Capture the cell that displays the provided text and extract its [x, y] central coordinate. 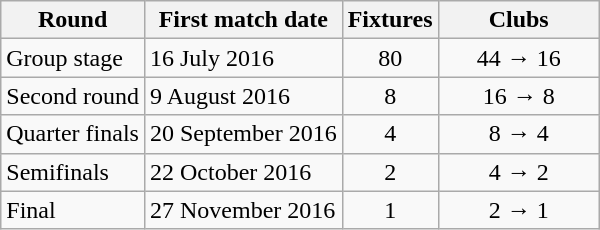
Group stage [73, 58]
80 [390, 58]
2 → 1 [518, 210]
Final [73, 210]
16 July 2016 [243, 58]
44 → 16 [518, 58]
First match date [243, 20]
27 November 2016 [243, 210]
Semifinals [73, 172]
2 [390, 172]
1 [390, 210]
Clubs [518, 20]
8 → 4 [518, 134]
20 September 2016 [243, 134]
4 → 2 [518, 172]
Second round [73, 96]
Fixtures [390, 20]
22 October 2016 [243, 172]
Round [73, 20]
16 → 8 [518, 96]
Quarter finals [73, 134]
4 [390, 134]
9 August 2016 [243, 96]
8 [390, 96]
